Determine the (X, Y) coordinate at the center of the cell enclosing the given text.  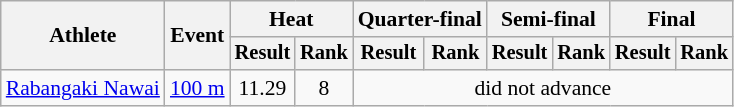
Athlete (83, 36)
Quarter-final (420, 19)
11.29 (263, 88)
100 m (198, 88)
Event (198, 36)
Heat (292, 19)
8 (324, 88)
did not advance (543, 88)
Rabangaki Nawai (83, 88)
Semi-final (548, 19)
Final (672, 19)
